Capture the cell that displays the provided text and extract its (x, y) central coordinate. 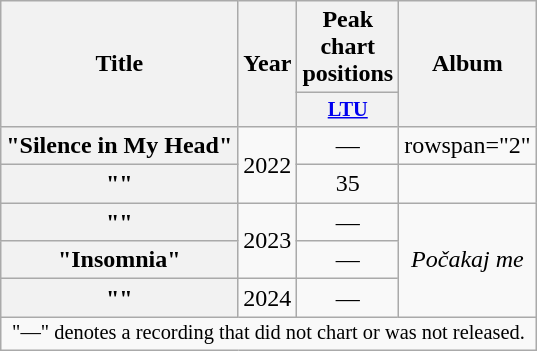
Album (468, 64)
Title (120, 64)
"Insomnia" (120, 260)
Počakaj me (468, 260)
2023 (268, 241)
rowspan="2" (468, 145)
2024 (268, 298)
Year (268, 64)
LTU (348, 110)
2022 (268, 164)
"Silence in My Head" (120, 145)
Peak chart positions (348, 47)
35 (348, 184)
"—" denotes a recording that did not chart or was not released. (268, 334)
